Pinpoint the cell where the given text exists, returning its (X, Y) midpoint coordinate. 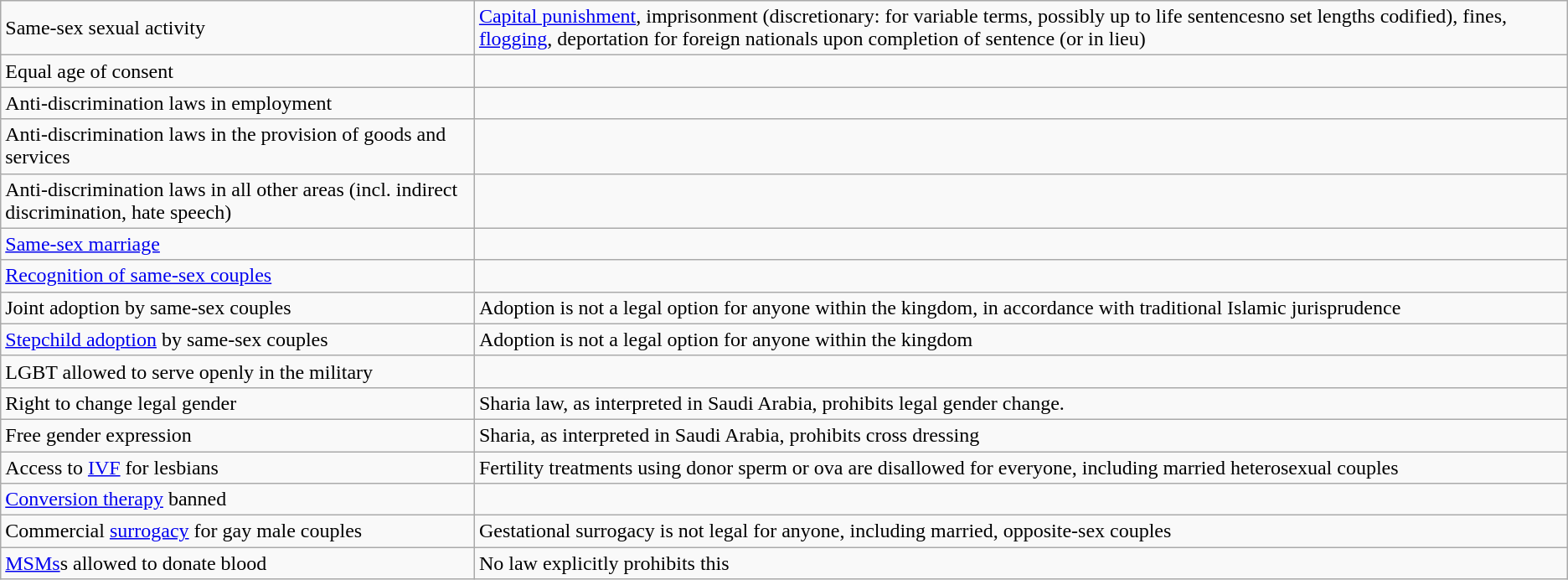
Fertility treatments using donor sperm or ova are disallowed for everyone, including married heterosexual couples (1020, 467)
Equal age of consent (238, 71)
Commercial surrogacy for gay male couples (238, 531)
Joint adoption by same-sex couples (238, 308)
Stepchild adoption by same-sex couples (238, 339)
Anti-discrimination laws in the provision of goods and services (238, 146)
Same-sex sexual activity (238, 28)
Adoption is not a legal option for anyone within the kingdom (1020, 339)
Adoption is not a legal option for anyone within the kingdom, in accordance with traditional Islamic jurisprudence (1020, 308)
LGBT allowed to serve openly in the military (238, 371)
No law explicitly prohibits this (1020, 563)
Same-sex marriage (238, 244)
Conversion therapy banned (238, 500)
Sharia, as interpreted in Saudi Arabia, prohibits cross dressing (1020, 435)
Right to change legal gender (238, 403)
Sharia law, as interpreted in Saudi Arabia, prohibits legal gender change. (1020, 403)
Recognition of same-sex couples (238, 276)
MSMss allowed to donate blood (238, 563)
Free gender expression (238, 435)
Gestational surrogacy is not legal for anyone, including married, opposite-sex couples (1020, 531)
Anti-discrimination laws in employment (238, 103)
Anti-discrimination laws in all other areas (incl. indirect discrimination, hate speech) (238, 201)
Access to IVF for lesbians (238, 467)
